Locate the cell with the specified text and output its (X, Y) center coordinate. 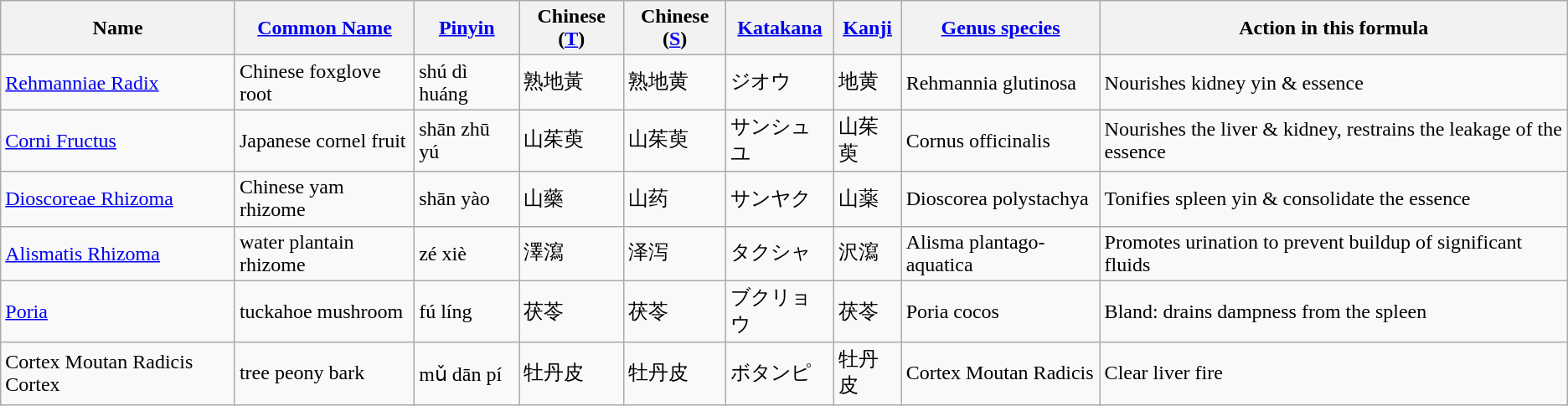
tree peony bark (324, 373)
Poria cocos (1000, 311)
Promotes urination to prevent buildup of significant fluids (1333, 253)
tuckahoe mushroom (324, 311)
Alisma plantago-aquatica (1000, 253)
熟地黄 (674, 82)
shān zhū yú (467, 141)
泽泻 (674, 253)
澤瀉 (571, 253)
地黄 (868, 82)
shān yào (467, 199)
サンシュユ (780, 141)
Chinese (S) (674, 28)
water plantain rhizome (324, 253)
Chinese yam rhizome (324, 199)
Name (118, 28)
Japanese cornel fruit (324, 141)
Tonifies spleen yin & consolidate the essence (1333, 199)
Cornus officinalis (1000, 141)
Cortex Moutan Radicis Cortex (118, 373)
Poria (118, 311)
fú líng (467, 311)
ボタンピ (780, 373)
Katakana (780, 28)
Rehmannia glutinosa (1000, 82)
Common Name (324, 28)
沢瀉 (868, 253)
Nourishes kidney yin & essence (1333, 82)
Dioscoreae Rhizoma (118, 199)
タクシャ (780, 253)
熟地黃 (571, 82)
Rehmanniae Radix (118, 82)
zé xiè (467, 253)
Pinyin (467, 28)
mǔ dān pí (467, 373)
shú dì huáng (467, 82)
Genus species (1000, 28)
Nourishes the liver & kidney, restrains the leakage of the essence (1333, 141)
Dioscorea polystachya (1000, 199)
Action in this formula (1333, 28)
Chinese (T) (571, 28)
Cortex Moutan Radicis (1000, 373)
ブクリョウ (780, 311)
山药 (674, 199)
山藥 (571, 199)
ジオウ (780, 82)
Chinese foxglove root (324, 82)
Alismatis Rhizoma (118, 253)
サンヤク (780, 199)
Bland: drains dampness from the spleen (1333, 311)
Corni Fructus (118, 141)
山薬 (868, 199)
Clear liver fire (1333, 373)
Kanji (868, 28)
